Extract the (x, y) coordinate from the center of the cell holding the provided text.  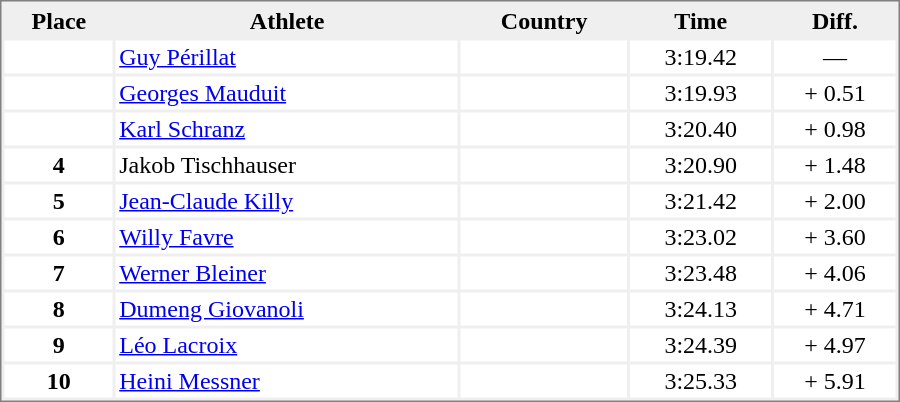
3:20.90 (700, 164)
3:23.02 (700, 236)
7 (58, 272)
Werner Bleiner (287, 272)
9 (58, 344)
Jakob Tischhauser (287, 164)
3:19.42 (700, 56)
3:24.39 (700, 344)
+ 2.00 (834, 200)
Guy Périllat (287, 56)
Place (58, 20)
+ 5.91 (834, 380)
3:21.42 (700, 200)
8 (58, 308)
— (834, 56)
Léo Lacroix (287, 344)
+ 4.06 (834, 272)
3:24.13 (700, 308)
3:19.93 (700, 92)
4 (58, 164)
+ 0.98 (834, 128)
Karl Schranz (287, 128)
+ 3.60 (834, 236)
Diff. (834, 20)
5 (58, 200)
+ 4.97 (834, 344)
+ 1.48 (834, 164)
Heini Messner (287, 380)
Time (700, 20)
6 (58, 236)
Country (544, 20)
Dumeng Giovanoli (287, 308)
Georges Mauduit (287, 92)
3:20.40 (700, 128)
3:23.48 (700, 272)
+ 0.51 (834, 92)
Willy Favre (287, 236)
10 (58, 380)
Jean-Claude Killy (287, 200)
Athlete (287, 20)
+ 4.71 (834, 308)
3:25.33 (700, 380)
